From the cell containing the given text, extract its center point as [x, y] coordinate. 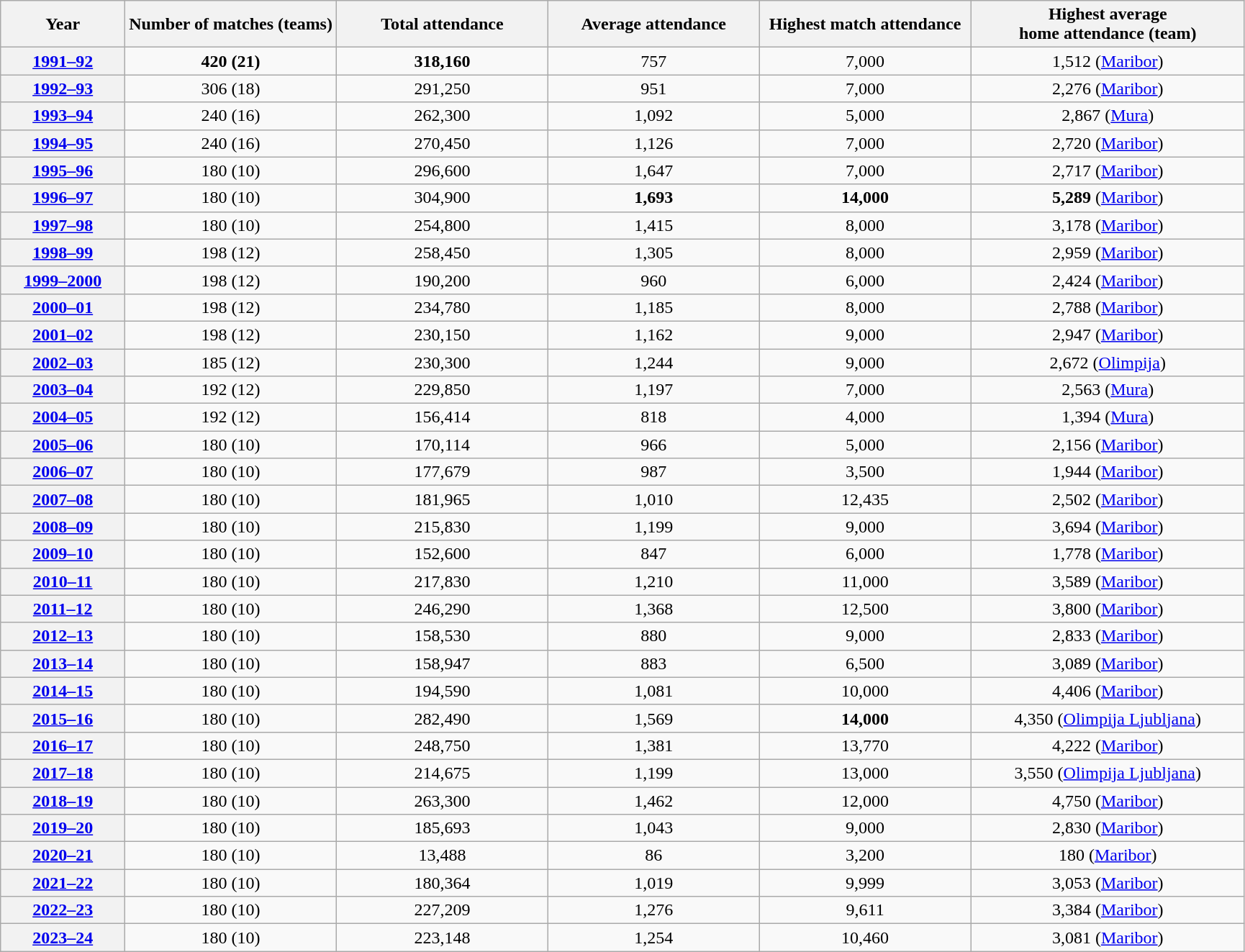
3,550 (Olimpija Ljubljana) [1108, 773]
291,250 [442, 89]
6,500 [865, 663]
2,276 (Maribor) [1108, 89]
2,788 (Maribor) [1108, 307]
3,500 [865, 472]
2016–17 [63, 745]
230,300 [442, 362]
263,300 [442, 801]
9,611 [865, 910]
185,693 [442, 828]
1,276 [653, 910]
1997–98 [63, 225]
2018–19 [63, 801]
9,999 [865, 883]
420 (21) [231, 61]
880 [653, 636]
2008–09 [63, 527]
181,965 [442, 499]
2,867 (Mura) [1108, 116]
254,800 [442, 225]
10,000 [865, 691]
1,185 [653, 307]
170,114 [442, 445]
Average attendance [653, 24]
13,488 [442, 856]
282,490 [442, 718]
2005–06 [63, 445]
2,833 (Maribor) [1108, 636]
4,350 (Olimpija Ljubljana) [1108, 718]
12,500 [865, 609]
1,693 [653, 198]
757 [653, 61]
2,830 (Maribor) [1108, 828]
3,694 (Maribor) [1108, 527]
223,148 [442, 938]
13,770 [865, 745]
987 [653, 472]
2,563 (Mura) [1108, 390]
3,589 (Maribor) [1108, 581]
1,512 (Maribor) [1108, 61]
11,000 [865, 581]
Highest match attendance [865, 24]
270,450 [442, 143]
1,569 [653, 718]
4,750 (Maribor) [1108, 801]
86 [653, 856]
177,679 [442, 472]
318,160 [442, 61]
1,010 [653, 499]
1,162 [653, 335]
2009–10 [63, 554]
3,053 (Maribor) [1108, 883]
2021–22 [63, 883]
2020–21 [63, 856]
2010–11 [63, 581]
1,647 [653, 171]
3,384 (Maribor) [1108, 910]
180,364 [442, 883]
1,197 [653, 390]
1,944 (Maribor) [1108, 472]
4,000 [865, 417]
1,778 (Maribor) [1108, 554]
2000–01 [63, 307]
2017–18 [63, 773]
2004–05 [63, 417]
1999–2000 [63, 280]
1,092 [653, 116]
5,289 (Maribor) [1108, 198]
2,959 (Maribor) [1108, 253]
1,126 [653, 143]
1996–97 [63, 198]
2003–04 [63, 390]
185 (12) [231, 362]
190,200 [442, 280]
13,000 [865, 773]
Highest averagehome attendance (team) [1108, 24]
Year [63, 24]
158,947 [442, 663]
214,675 [442, 773]
3,178 (Maribor) [1108, 225]
951 [653, 89]
152,600 [442, 554]
2007–08 [63, 499]
2,717 (Maribor) [1108, 171]
12,000 [865, 801]
194,590 [442, 691]
246,290 [442, 609]
Number of matches (teams) [231, 24]
234,780 [442, 307]
960 [653, 280]
2023–24 [63, 938]
1994–95 [63, 143]
158,530 [442, 636]
2022–23 [63, 910]
1,305 [653, 253]
4,406 (Maribor) [1108, 691]
248,750 [442, 745]
1993–94 [63, 116]
818 [653, 417]
2002–03 [63, 362]
2014–15 [63, 691]
1,415 [653, 225]
12,435 [865, 499]
1,081 [653, 691]
1991–92 [63, 61]
1,244 [653, 362]
306 (18) [231, 89]
1,381 [653, 745]
2,156 (Maribor) [1108, 445]
156,414 [442, 417]
2013–14 [63, 663]
1998–99 [63, 253]
2011–12 [63, 609]
180 (Maribor) [1108, 856]
215,830 [442, 527]
10,460 [865, 938]
1,043 [653, 828]
3,089 (Maribor) [1108, 663]
1,394 (Mura) [1108, 417]
1992–93 [63, 89]
296,600 [442, 171]
262,300 [442, 116]
966 [653, 445]
1,210 [653, 581]
1,019 [653, 883]
2,424 (Maribor) [1108, 280]
1,254 [653, 938]
227,209 [442, 910]
2015–16 [63, 718]
883 [653, 663]
258,450 [442, 253]
Total attendance [442, 24]
1,462 [653, 801]
2006–07 [63, 472]
3,200 [865, 856]
2,720 (Maribor) [1108, 143]
304,900 [442, 198]
847 [653, 554]
230,150 [442, 335]
4,222 (Maribor) [1108, 745]
1,368 [653, 609]
229,850 [442, 390]
2001–02 [63, 335]
2012–13 [63, 636]
2,672 (Olimpija) [1108, 362]
217,830 [442, 581]
1995–96 [63, 171]
2,502 (Maribor) [1108, 499]
3,800 (Maribor) [1108, 609]
3,081 (Maribor) [1108, 938]
2019–20 [63, 828]
2,947 (Maribor) [1108, 335]
